For the text-containing cell, return its midpoint in (x, y) coordinate format. 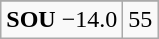
55 (140, 20)
SOU −14.0 (62, 20)
